Determine the [X, Y] coordinate at the center of the cell enclosing the given text.  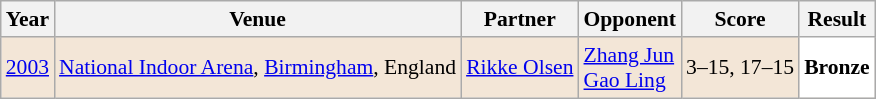
Score [740, 19]
Year [28, 19]
Partner [520, 19]
3–15, 17–15 [740, 68]
Zhang Jun Gao Ling [630, 68]
Opponent [630, 19]
National Indoor Arena, Birmingham, England [258, 68]
Bronze [837, 68]
2003 [28, 68]
Venue [258, 19]
Rikke Olsen [520, 68]
Result [837, 19]
